Provide the [x, y] coordinate of the cell's center where the given text is located.  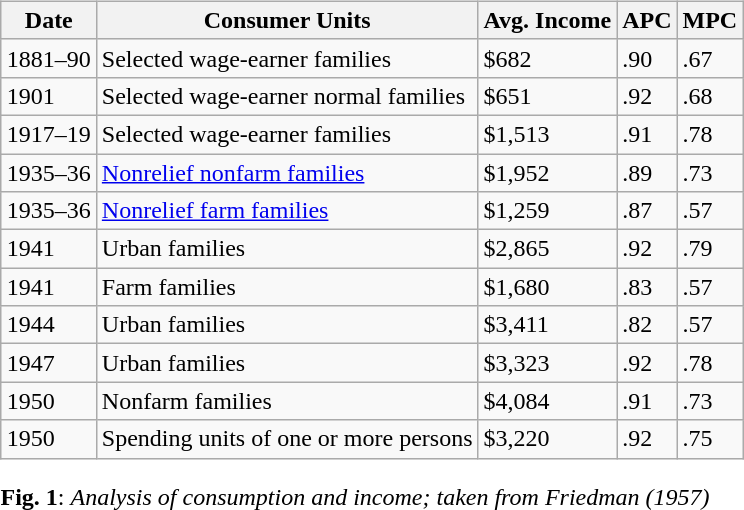
Date [48, 20]
1917–19 [48, 134]
Farm families [287, 287]
$1,952 [548, 173]
Avg. Income [548, 20]
.67 [710, 58]
$1,513 [548, 134]
1881–90 [48, 58]
$682 [548, 58]
.90 [647, 58]
.87 [647, 211]
.82 [647, 325]
Consumer Units [287, 20]
Nonrelief farm families [287, 211]
$3,323 [548, 363]
1901 [48, 96]
.79 [710, 249]
$3,220 [548, 439]
1944 [48, 325]
APC [647, 20]
.75 [710, 439]
Selected wage-earner normal families [287, 96]
Spending units of one or more persons [287, 439]
MPC [710, 20]
$651 [548, 96]
$1,259 [548, 211]
.83 [647, 287]
Nonrelief nonfarm families [287, 173]
$4,084 [548, 401]
1947 [48, 363]
Nonfarm families [287, 401]
$1,680 [548, 287]
.68 [710, 96]
$3,411 [548, 325]
.89 [647, 173]
$2,865 [548, 249]
